Return [X, Y] of the center of cell containing provided text 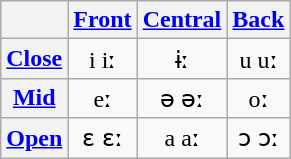
oː [258, 98]
Mid [34, 98]
Front [102, 20]
Central [182, 20]
Open [34, 138]
a aː [182, 138]
Close [34, 59]
ɨː [182, 59]
ɔ ɔː [258, 138]
Back [258, 20]
eː [102, 98]
u uː [258, 59]
i iː [102, 59]
ɛ ɛː [102, 138]
ə əː [182, 98]
